For the text-containing cell, return its midpoint in (X, Y) coordinate format. 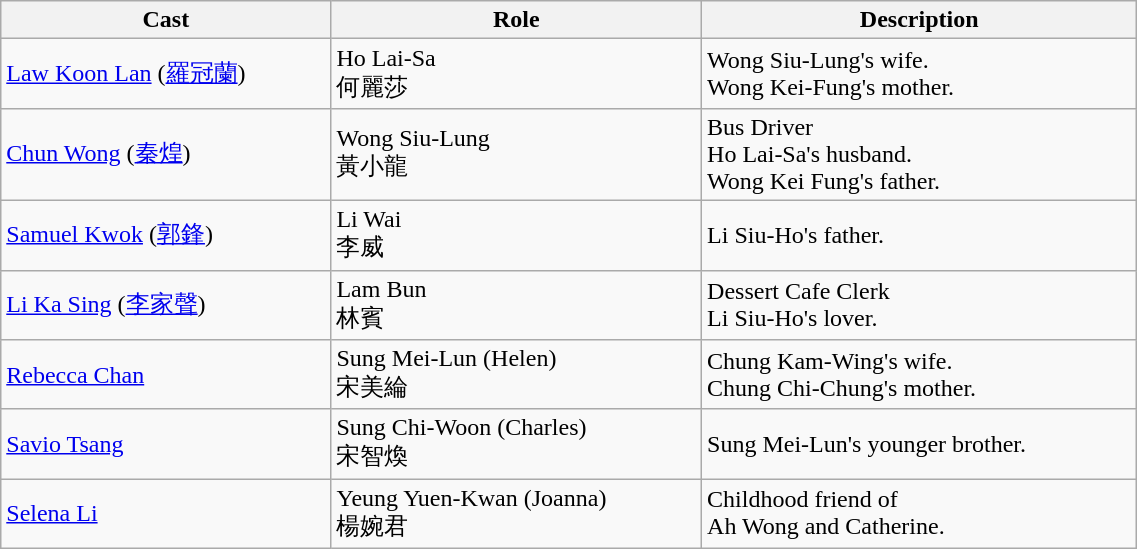
Li Ka Sing (李家聲) (166, 305)
Yeung Yuen-Kwan (Joanna) 楊婉君 (516, 514)
Sung Chi-Woon (Charles) 宋智煥 (516, 444)
Sung Mei-Lun's younger brother. (920, 444)
Wong Siu-Lung's wife. Wong Kei-Fung's mother. (920, 74)
Rebecca Chan (166, 375)
Dessert Cafe Clerk Li Siu-Ho's lover. (920, 305)
Law Koon Lan (羅冠蘭) (166, 74)
Savio Tsang (166, 444)
Sung Mei-Lun (Helen) 宋美綸 (516, 375)
Li Siu-Ho's father. (920, 235)
Selena Li (166, 514)
Ho Lai-Sa 何麗莎 (516, 74)
Lam Bun 林賓 (516, 305)
Chung Kam-Wing's wife. Chung Chi-Chung's mother. (920, 375)
Cast (166, 20)
Samuel Kwok (郭鋒) (166, 235)
Wong Siu-Lung 黃小龍 (516, 154)
Role (516, 20)
Li Wai 李威 (516, 235)
Childhood friend of Ah Wong and Catherine. (920, 514)
Bus Driver Ho Lai-Sa's husband. Wong Kei Fung's father. (920, 154)
Description (920, 20)
Chun Wong (秦煌) (166, 154)
